Determine the [x, y] coordinate at the center of the cell enclosing the given text.  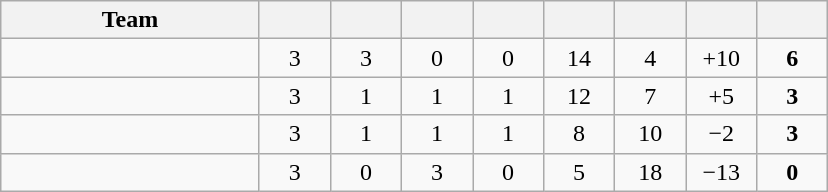
18 [650, 172]
+5 [722, 96]
−2 [722, 134]
7 [650, 96]
5 [580, 172]
12 [580, 96]
6 [792, 58]
8 [580, 134]
4 [650, 58]
10 [650, 134]
14 [580, 58]
+10 [722, 58]
−13 [722, 172]
Team [130, 20]
